Output the [x, y] coordinate of the center of the cell containing the given text.  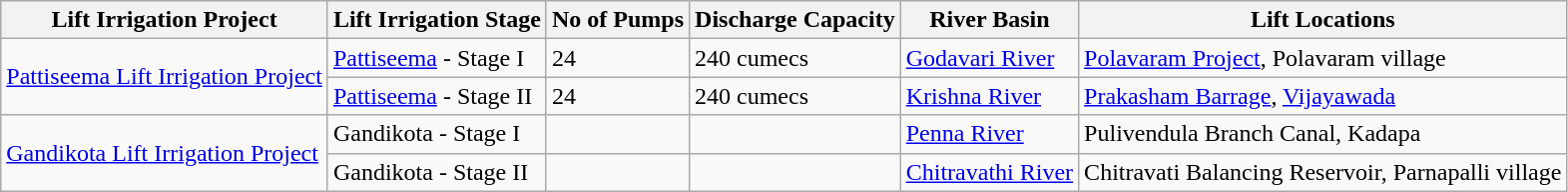
Lift Irrigation Project [165, 20]
Penna River [989, 134]
Pulivendula Branch Canal, Kadapa [1323, 134]
Krishna River [989, 96]
River Basin [989, 20]
Gandikota - Stage II [437, 172]
Discharge Capacity [795, 20]
Pattiseema Lift Irrigation Project [165, 77]
Lift Locations [1323, 20]
Lift Irrigation Stage [437, 20]
Pattiseema - Stage I [437, 58]
Prakasham Barrage, Vijayawada [1323, 96]
Chitravathi River [989, 172]
No of Pumps [617, 20]
Gandikota - Stage I [437, 134]
Gandikota Lift Irrigation Project [165, 153]
Chitravati Balancing Reservoir, Parnapalli village [1323, 172]
Pattiseema - Stage II [437, 96]
Polavaram Project, Polavaram village [1323, 58]
Godavari River [989, 58]
